Return [X, Y] of the center of cell containing provided text 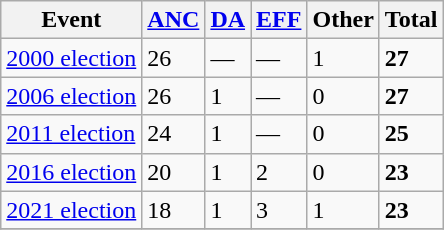
2021 election [72, 210]
ANC [174, 20]
3 [279, 210]
Total [411, 20]
2 [279, 172]
DA [228, 20]
18 [174, 210]
EFF [279, 20]
2011 election [72, 134]
2000 election [72, 58]
2016 election [72, 172]
24 [174, 134]
20 [174, 172]
Other [343, 20]
2006 election [72, 96]
25 [411, 134]
Event [72, 20]
